Scan for the cell matching the given text and deliver its (X, Y) coordinate at center. 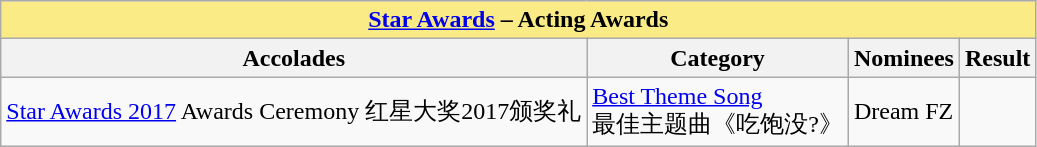
Category (718, 58)
Star Awards – Acting Awards (518, 20)
Nominees (904, 58)
Accolades (294, 58)
Result (997, 58)
Star Awards 2017 Awards Ceremony 红星大奖2017颁奖礼 (294, 112)
Best Theme Song 最佳主题曲《吃饱没?》 (718, 112)
Dream FZ (904, 112)
